Determine the [X, Y] coordinate at the center of the cell enclosing the given text.  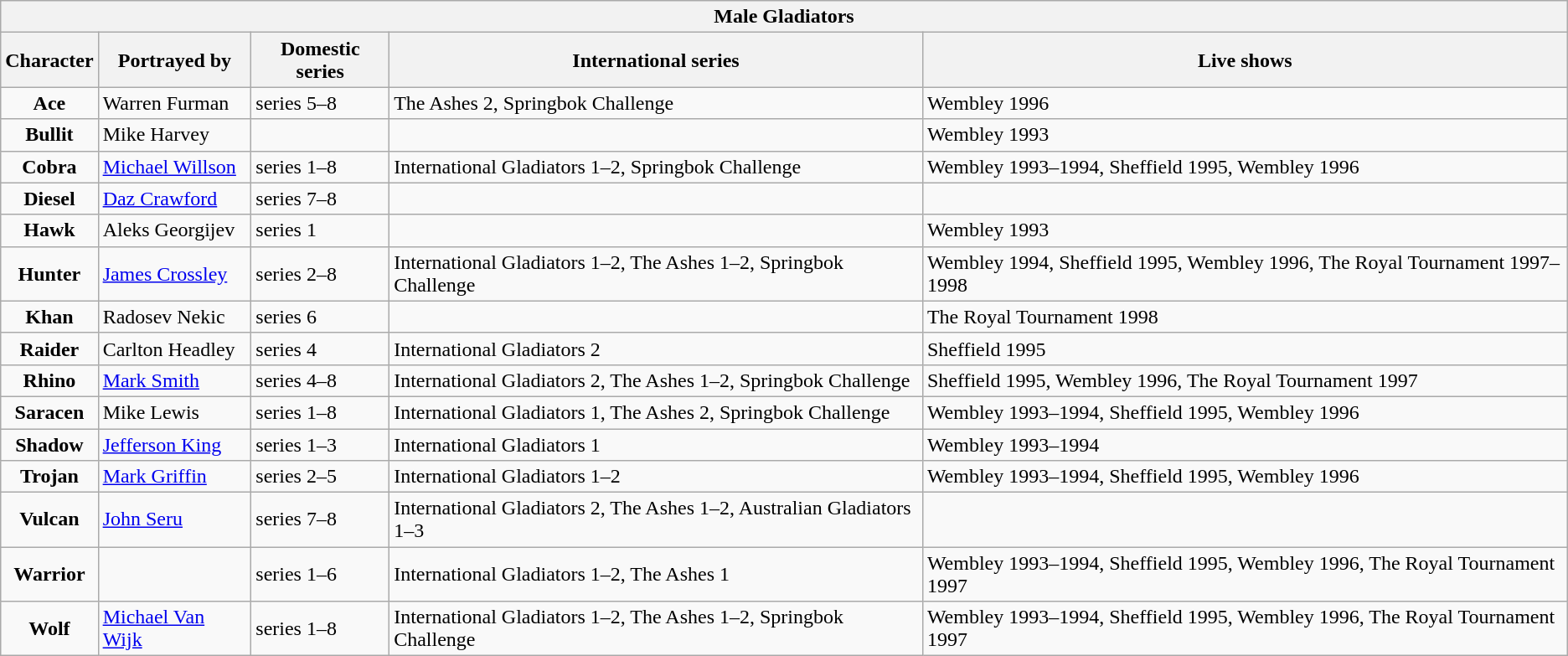
International Gladiators 1 [657, 445]
series 1–3 [320, 445]
Rhino [49, 380]
Domestic series [320, 60]
series 1–6 [320, 575]
Portrayed by [174, 60]
Hunter [49, 273]
Cobra [49, 167]
Daz Crawford [174, 199]
Aleks Georgijev [174, 230]
International Gladiators 1–2, The Ashes 1 [657, 575]
Wembley 1993–1994 [1245, 445]
The Royal Tournament 1998 [1245, 317]
Sheffield 1995, Wembley 1996, The Royal Tournament 1997 [1245, 380]
James Crossley [174, 273]
Shadow [49, 445]
Vulcan [49, 519]
Hawk [49, 230]
series 1 [320, 230]
Wolf [49, 628]
Bullit [49, 135]
International Gladiators 1–2 [657, 477]
Mark Smith [174, 380]
Mike Harvey [174, 135]
Live shows [1245, 60]
Warrior [49, 575]
series 4 [320, 349]
series 2–8 [320, 273]
Trojan [49, 477]
Wembley 1994, Sheffield 1995, Wembley 1996, The Royal Tournament 1997–1998 [1245, 273]
The Ashes 2, Springbok Challenge [657, 103]
International series [657, 60]
Saracen [49, 412]
Michael Van Wijk [174, 628]
International Gladiators 2, The Ashes 1–2, Australian Gladiators 1–3 [657, 519]
Michael Willson [174, 167]
series 6 [320, 317]
Mike Lewis [174, 412]
International Gladiators 2 [657, 349]
Ace [49, 103]
Wembley 1996 [1245, 103]
series 5–8 [320, 103]
Sheffield 1995 [1245, 349]
series 2–5 [320, 477]
John Seru [174, 519]
series 4–8 [320, 380]
International Gladiators 1–2, Springbok Challenge [657, 167]
Warren Furman [174, 103]
International Gladiators 2, The Ashes 1–2, Springbok Challenge [657, 380]
International Gladiators 1, The Ashes 2, Springbok Challenge [657, 412]
Diesel [49, 199]
Khan [49, 317]
Character [49, 60]
Carlton Headley [174, 349]
Mark Griffin [174, 477]
Jefferson King [174, 445]
Radosev Nekic [174, 317]
Male Gladiators [784, 17]
Raider [49, 349]
